Find where the given text appears and provide that cell's center as (X, Y) coordinate. 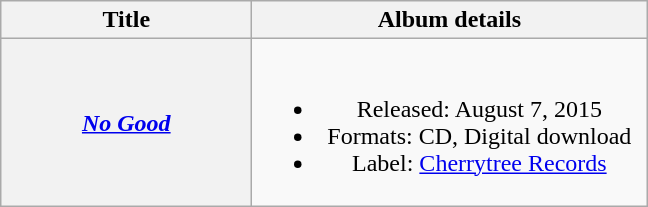
Title (126, 20)
Released: August 7, 2015Formats: CD, Digital downloadLabel: Cherrytree Records (450, 122)
No Good (126, 122)
Album details (450, 20)
